Provide the (X, Y) coordinate of the cell's center where the given text is located.  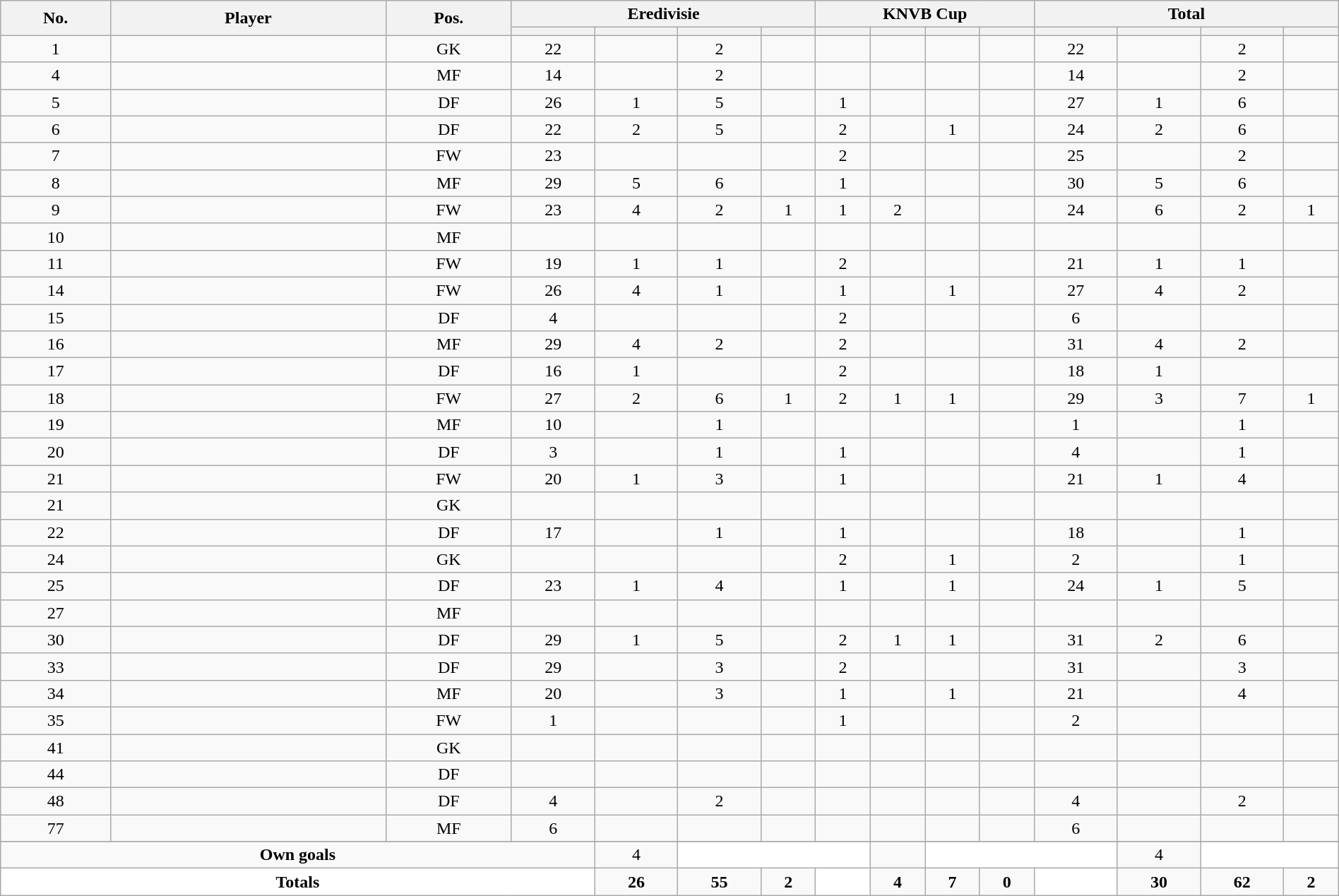
Pos. (448, 18)
55 (720, 882)
34 (56, 693)
44 (56, 775)
KNVB Cup (925, 14)
62 (1242, 882)
8 (56, 183)
33 (56, 667)
No. (56, 18)
77 (56, 828)
Totals (298, 882)
15 (56, 317)
Own goals (298, 855)
35 (56, 720)
9 (56, 210)
Player (249, 18)
11 (56, 263)
0 (1007, 882)
41 (56, 748)
48 (56, 801)
Total (1186, 14)
Eredivisie (664, 14)
